Determine the (X, Y) coordinate at the center of the cell enclosing the given text.  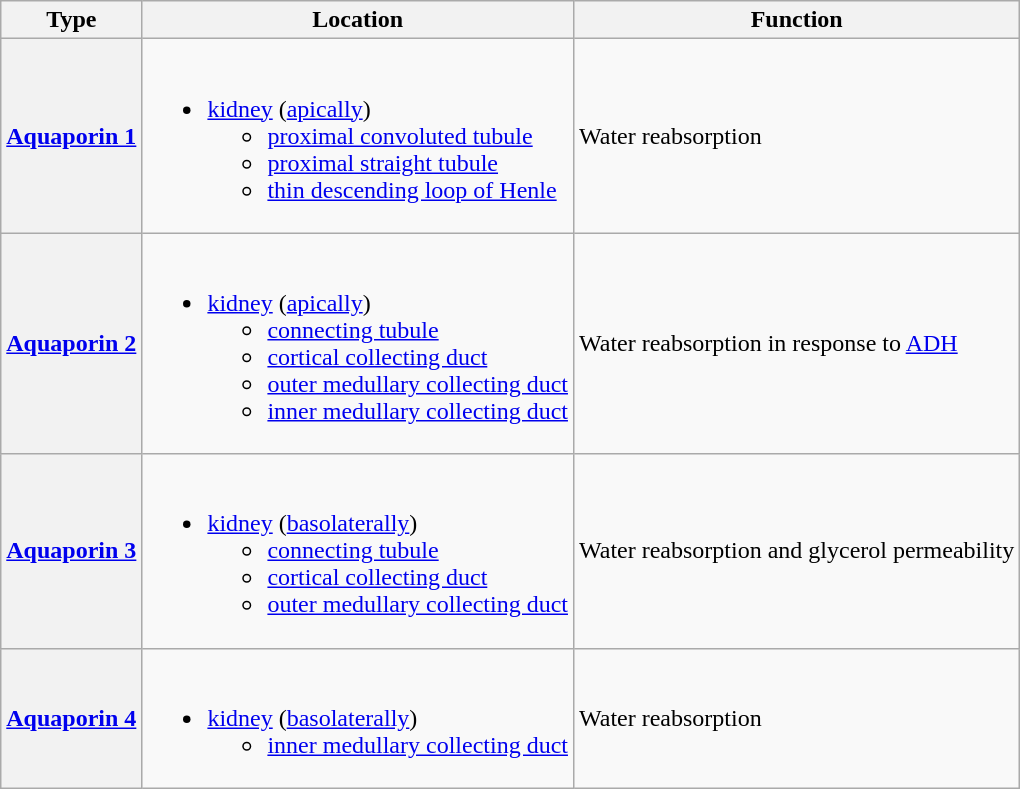
Location (358, 20)
Function (796, 20)
Aquaporin 2 (72, 344)
Aquaporin 4 (72, 718)
Type (72, 20)
kidney (basolaterally)connecting tubulecortical collecting ductouter medullary collecting duct (358, 551)
kidney (apically)connecting tubulecortical collecting ductouter medullary collecting ductinner medullary collecting duct (358, 344)
Water reabsorption and glycerol permeability (796, 551)
kidney (apically)proximal convoluted tubuleproximal straight tubulethin descending loop of Henle (358, 136)
Water reabsorption in response to ADH (796, 344)
Aquaporin 3 (72, 551)
kidney (basolaterally)inner medullary collecting duct (358, 718)
Aquaporin 1 (72, 136)
